Provide the [x, y] coordinate of the cell's center where the given text is located.  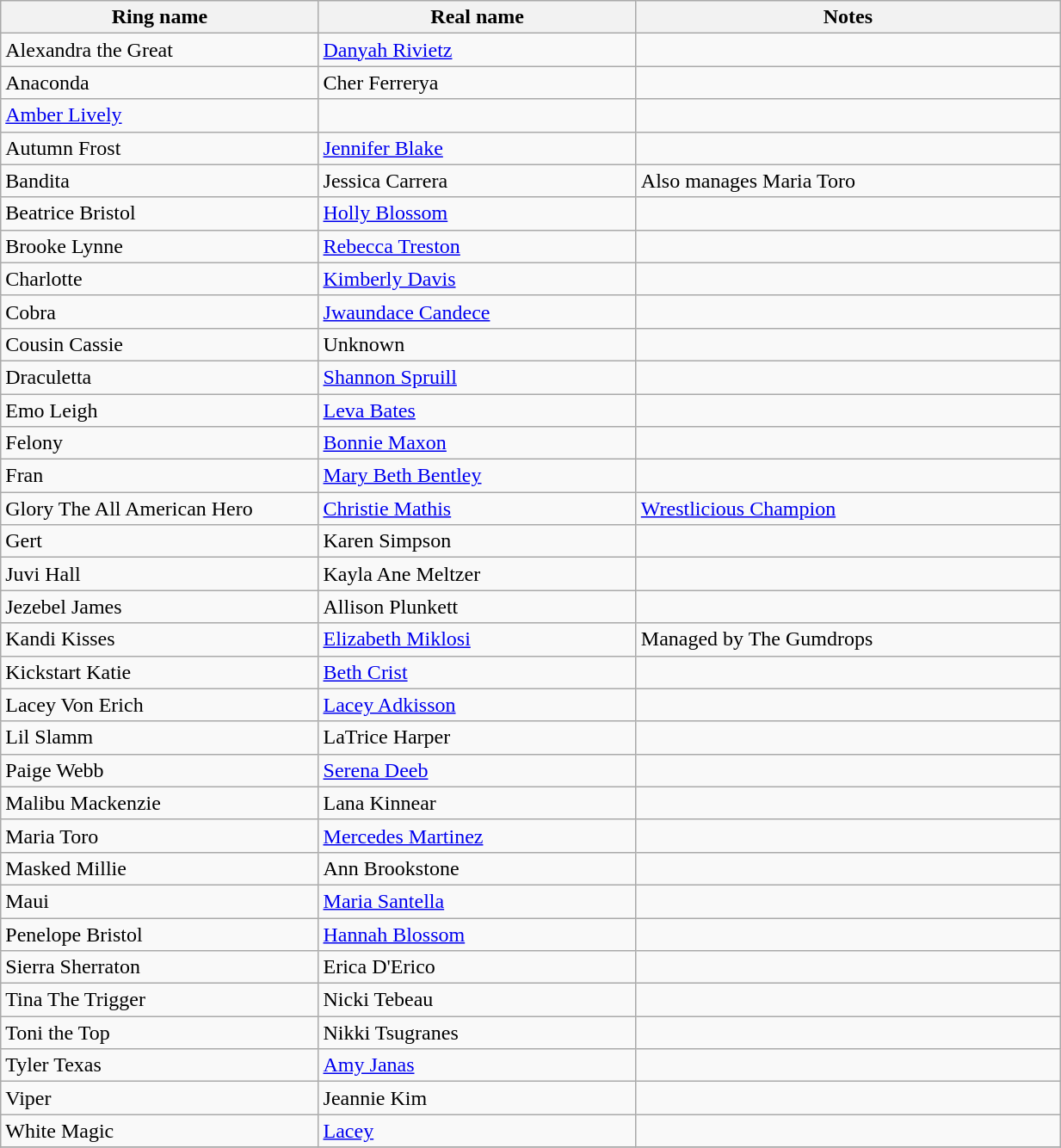
Lil Slamm [160, 738]
Gert [160, 541]
Brooke Lynne [160, 246]
Malibu Mackenzie [160, 803]
Toni the Top [160, 1033]
Beth Crist [477, 672]
Holly Blossom [477, 213]
Glory The All American Hero [160, 509]
Nikki Tsugranes [477, 1033]
Anaconda [160, 83]
Draculetta [160, 377]
LaTrice Harper [477, 738]
Alexandra the Great [160, 50]
Jessica Carrera [477, 181]
Tyler Texas [160, 1065]
Managed by The Gumdrops [848, 639]
Maria Santella [477, 901]
Maria Toro [160, 836]
Kimberly Davis [477, 279]
Penelope Bristol [160, 934]
Ann Brookstone [477, 868]
Autumn Frost [160, 148]
Juvi Hall [160, 574]
Cousin Cassie [160, 344]
Allison Plunkett [477, 607]
Cobra [160, 312]
Maui [160, 901]
Lacey [477, 1131]
Sierra Sherraton [160, 967]
Shannon Spruill [477, 377]
White Magic [160, 1131]
Kandi Kisses [160, 639]
Emo Leigh [160, 410]
Masked Millie [160, 868]
Bonnie Maxon [477, 443]
Christie Mathis [477, 509]
Tina The Trigger [160, 1000]
Ring name [160, 17]
Mary Beth Bentley [477, 476]
Kickstart Katie [160, 672]
Kayla Ane Meltzer [477, 574]
Paige Webb [160, 770]
Erica D'Erico [477, 967]
Leva Bates [477, 410]
Charlotte [160, 279]
Wrestlicious Champion [848, 509]
Beatrice Bristol [160, 213]
Jennifer Blake [477, 148]
Danyah Rivietz [477, 50]
Amber Lively [160, 115]
Amy Janas [477, 1065]
Elizabeth Miklosi [477, 639]
Viper [160, 1098]
Lacey Adkisson [477, 705]
Fran [160, 476]
Bandita [160, 181]
Unknown [477, 344]
Hannah Blossom [477, 934]
Notes [848, 17]
Karen Simpson [477, 541]
Cher Ferrerya [477, 83]
Rebecca Treston [477, 246]
Lana Kinnear [477, 803]
Jezebel James [160, 607]
Serena Deeb [477, 770]
Felony [160, 443]
Also manages Maria Toro [848, 181]
Nicki Tebeau [477, 1000]
Lacey Von Erich [160, 705]
Jeannie Kim [477, 1098]
Jwaundace Candece [477, 312]
Real name [477, 17]
Mercedes Martinez [477, 836]
